Find where the given text appears and provide that cell's center as (x, y) coordinate. 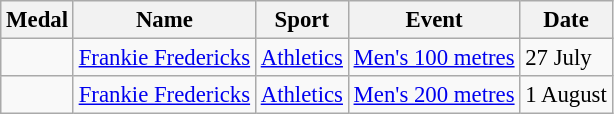
27 July (566, 58)
Men's 100 metres (434, 58)
Sport (302, 20)
Men's 200 metres (434, 95)
Event (434, 20)
Date (566, 20)
Name (164, 20)
1 August (566, 95)
Medal (38, 20)
